Return the (X, Y) coordinate for the center point of the cell that contains the specified text.  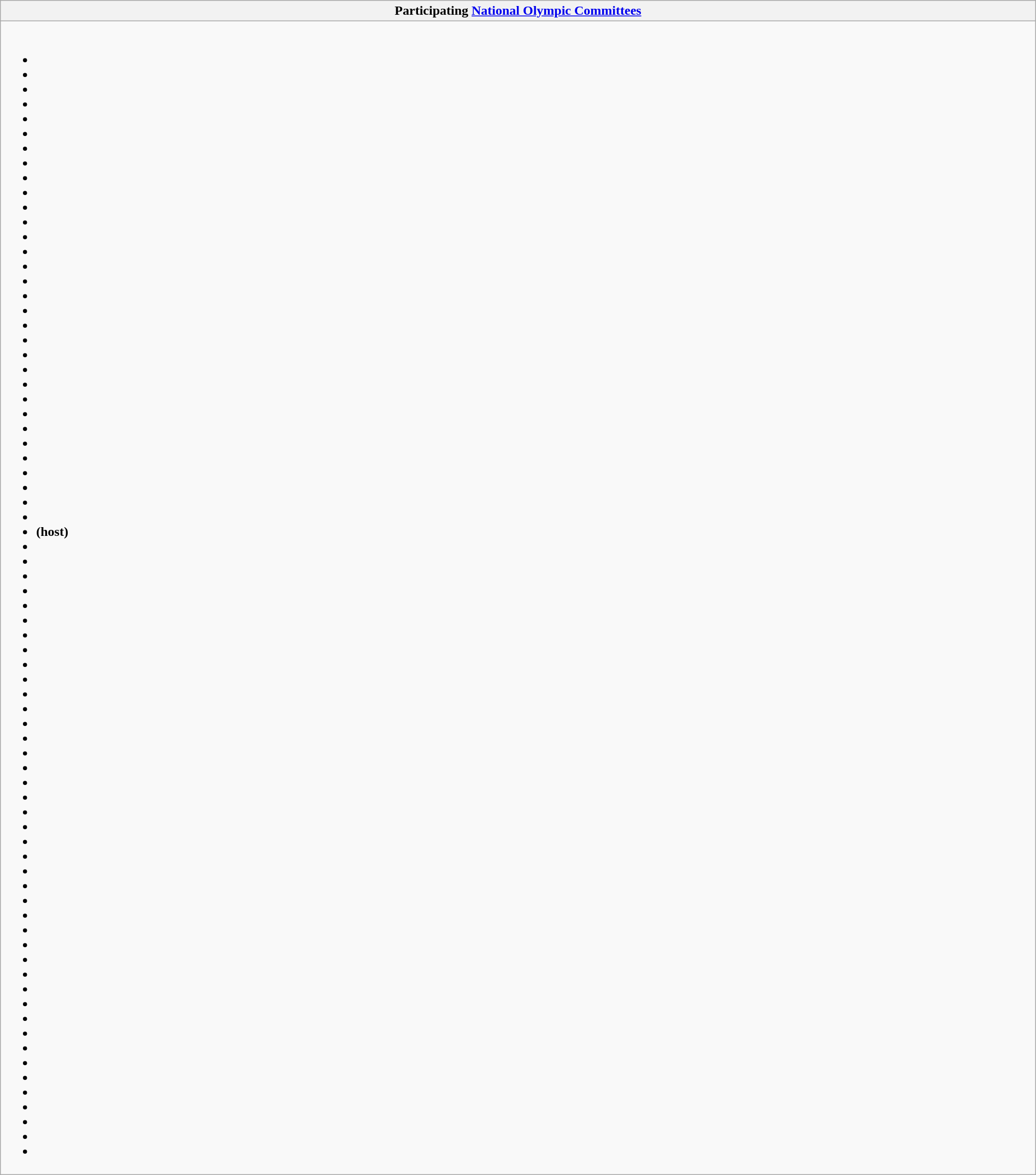
Participating National Olympic Committees (518, 11)
(host) (518, 598)
